Determine the (x, y) coordinate at the center of the cell enclosing the given text.  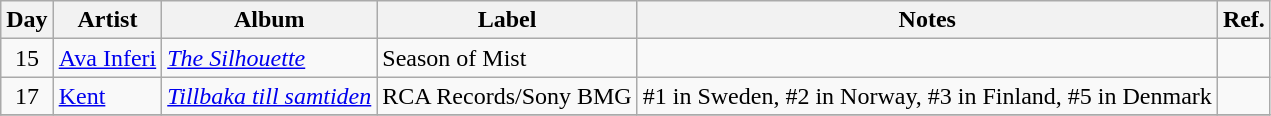
17 (27, 96)
#1 in Sweden, #2 in Norway, #3 in Finland, #5 in Denmark (927, 96)
The Silhouette (270, 58)
Ref. (1244, 20)
Album (270, 20)
Day (27, 20)
Tillbaka till samtiden (270, 96)
Artist (108, 20)
Notes (927, 20)
Label (507, 20)
Season of Mist (507, 58)
Kent (108, 96)
15 (27, 58)
RCA Records/Sony BMG (507, 96)
Ava Inferi (108, 58)
